Output the [X, Y] coordinate of the center of the cell containing the given text.  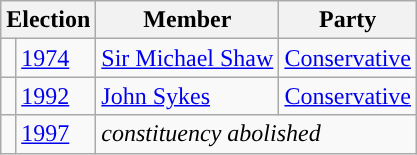
1997 [56, 134]
Party [348, 20]
constituency abolished [256, 134]
Sir Michael Shaw [188, 58]
Election [48, 20]
1974 [56, 58]
1992 [56, 96]
John Sykes [188, 96]
Member [188, 20]
